Scan for the cell matching the given text and deliver its (x, y) coordinate at center. 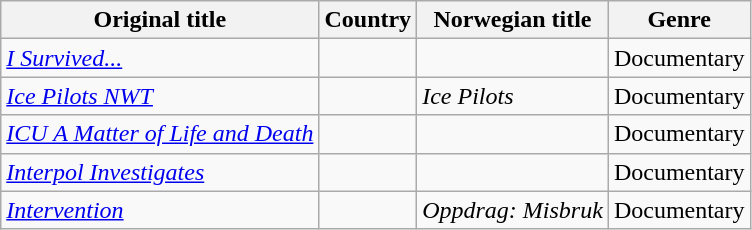
I Survived... (160, 58)
Ice Pilots NWT (160, 96)
Intervention (160, 210)
Country (368, 20)
Ice Pilots (513, 96)
Original title (160, 20)
Oppdrag: Misbruk (513, 210)
Interpol Investigates (160, 172)
Norwegian title (513, 20)
Genre (679, 20)
ICU A Matter of Life and Death (160, 134)
